Search for the cell housing the specified text and yield its [X, Y] center coordinate. 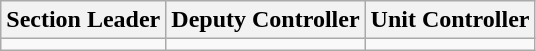
Section Leader [84, 20]
Deputy Controller [266, 20]
Unit Controller [450, 20]
